Return the (X, Y) coordinate for the center point of the cell that contains the specified text.  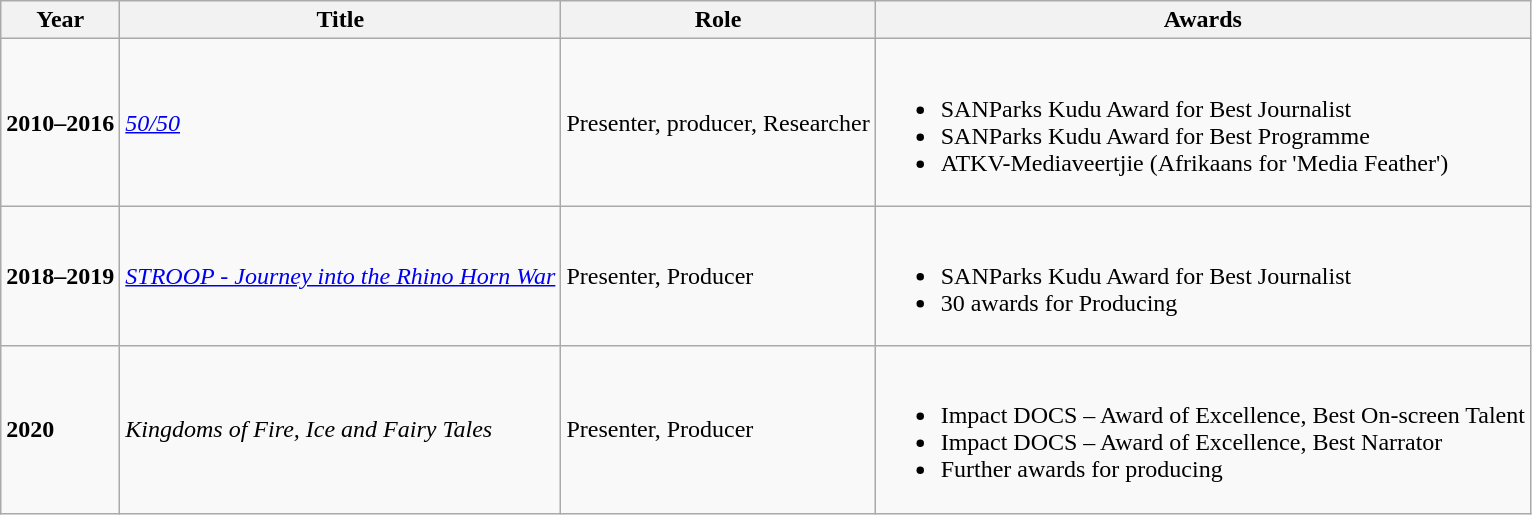
SANParks Kudu Award for Best Journalist30 awards for Producing (1202, 276)
Year (60, 20)
Presenter, producer, Researcher (718, 122)
50/50 (340, 122)
2020 (60, 430)
Impact DOCS – Award of Excellence, Best On-screen TalentImpact DOCS – Award of Excellence, Best NarratorFurther awards for producing (1202, 430)
STROOP - Journey into the Rhino Horn War (340, 276)
SANParks Kudu Award for Best JournalistSANParks Kudu Award for Best ProgrammeATKV-Mediaveertjie (Afrikaans for 'Media Feather') (1202, 122)
Awards (1202, 20)
Kingdoms of Fire, Ice and Fairy Tales (340, 430)
2010–2016 (60, 122)
Role (718, 20)
Title (340, 20)
2018–2019 (60, 276)
